Find where the given text appears and provide that cell's center as (X, Y) coordinate. 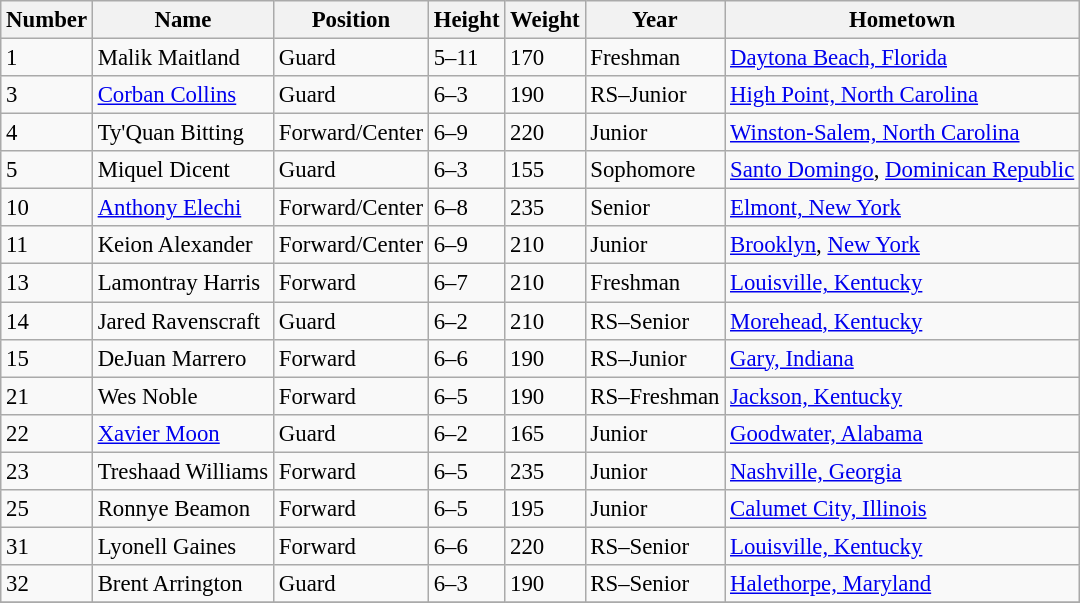
Year (655, 20)
Calumet City, Illinois (902, 509)
Corban Collins (182, 95)
3 (47, 95)
High Point, North Carolina (902, 95)
Jackson, Kentucky (902, 396)
21 (47, 396)
14 (47, 321)
DeJuan Marrero (182, 358)
25 (47, 509)
4 (47, 133)
Miquel Dicent (182, 170)
32 (47, 584)
Lamontray Harris (182, 283)
Xavier Moon (182, 433)
155 (545, 170)
6–8 (466, 208)
Nashville, Georgia (902, 471)
22 (47, 433)
Morehead, Kentucky (902, 321)
Ty'Quan Bitting (182, 133)
Sophomore (655, 170)
13 (47, 283)
Number (47, 20)
5 (47, 170)
Keion Alexander (182, 245)
Anthony Elechi (182, 208)
165 (545, 433)
5–11 (466, 58)
195 (545, 509)
Brooklyn, New York (902, 245)
Winston-Salem, North Carolina (902, 133)
1 (47, 58)
31 (47, 546)
23 (47, 471)
Daytona Beach, Florida (902, 58)
10 (47, 208)
Elmont, New York (902, 208)
Malik Maitland (182, 58)
6–7 (466, 283)
Position (352, 20)
Hometown (902, 20)
Treshaad Williams (182, 471)
Gary, Indiana (902, 358)
Name (182, 20)
Jared Ravenscraft (182, 321)
Senior (655, 208)
Height (466, 20)
Santo Domingo, Dominican Republic (902, 170)
170 (545, 58)
Wes Noble (182, 396)
Weight (545, 20)
RS–Freshman (655, 396)
Halethorpe, Maryland (902, 584)
11 (47, 245)
Goodwater, Alabama (902, 433)
15 (47, 358)
Ronnye Beamon (182, 509)
Lyonell Gaines (182, 546)
Brent Arrington (182, 584)
